Search for the cell housing the specified text and yield its (X, Y) center coordinate. 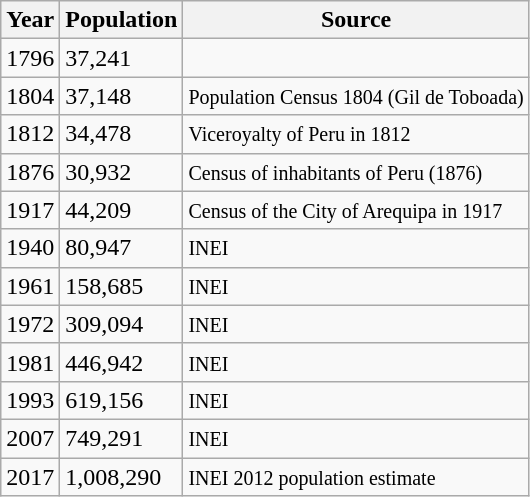
1993 (30, 400)
80,947 (122, 248)
Source (356, 20)
1804 (30, 96)
2007 (30, 438)
37,241 (122, 58)
309,094 (122, 324)
Population (122, 20)
INEI 2012 population estimate (356, 477)
619,156 (122, 400)
1812 (30, 134)
34,478 (122, 134)
1940 (30, 248)
1972 (30, 324)
2017 (30, 477)
1961 (30, 286)
30,932 (122, 172)
37,148 (122, 96)
Census of the City of Arequipa in 1917 (356, 210)
158,685 (122, 286)
Population Census 1804 (Gil de Toboada) (356, 96)
1917 (30, 210)
44,209 (122, 210)
Census of inhabitants of Peru (1876) (356, 172)
446,942 (122, 362)
749,291 (122, 438)
1,008,290 (122, 477)
1876 (30, 172)
1981 (30, 362)
1796 (30, 58)
Viceroyalty of Peru in 1812 (356, 134)
Year (30, 20)
